Detect which cell encompasses the target text, then output its (x, y) center coordinate. 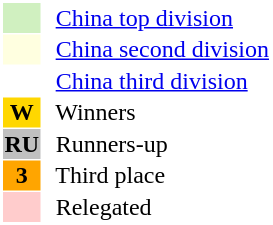
RU (22, 144)
China top division (156, 18)
Relegated (156, 207)
Third place (156, 175)
Runners-up (156, 144)
China second division (156, 49)
W (22, 113)
Winners (156, 113)
3 (22, 175)
China third division (156, 81)
